Provide the (X, Y) coordinate of the cell's center where the given text is located.  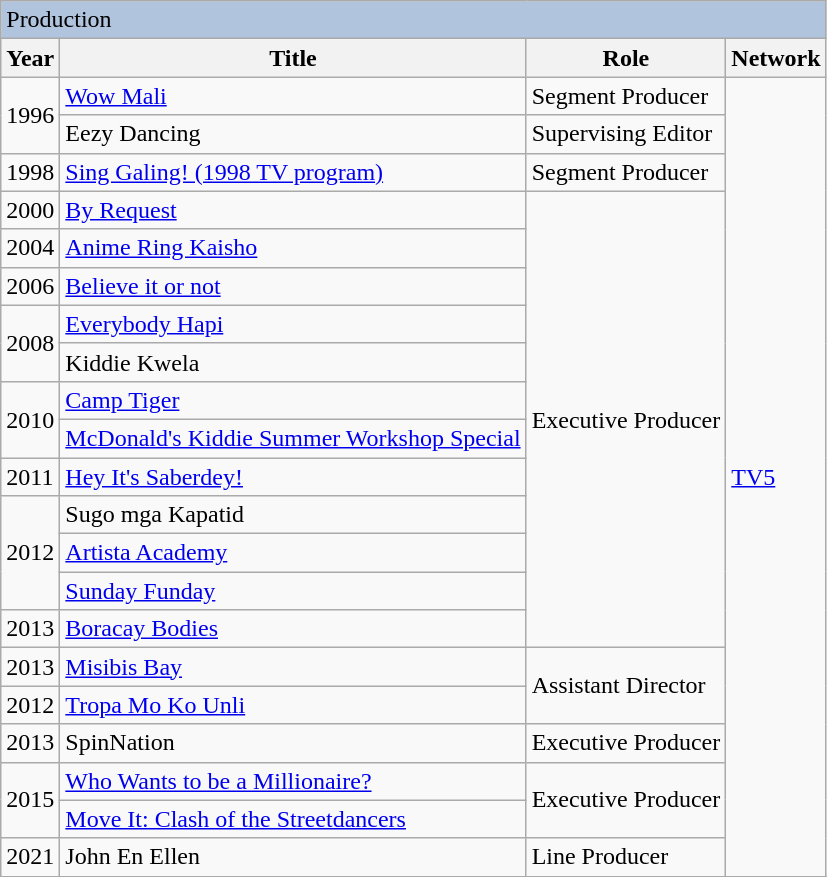
Sunday Funday (293, 591)
John En Ellen (293, 857)
Tropa Mo Ko Unli (293, 705)
2015 (30, 800)
TV5 (776, 476)
Camp Tiger (293, 400)
Believe it or not (293, 286)
2010 (30, 419)
Everybody Hapi (293, 324)
McDonald's Kiddie Summer Workshop Special (293, 438)
Move It: Clash of the Streetdancers (293, 819)
2021 (30, 857)
Year (30, 58)
2004 (30, 248)
2011 (30, 477)
Misibis Bay (293, 667)
Network (776, 58)
Anime Ring Kaisho (293, 248)
2000 (30, 210)
Production (414, 20)
Hey It's Saberdey! (293, 477)
Supervising Editor (626, 134)
Title (293, 58)
By Request (293, 210)
Sugo mga Kapatid (293, 515)
2006 (30, 286)
SpinNation (293, 743)
Wow Mali (293, 96)
Kiddie Kwela (293, 362)
Sing Galing! (1998 TV program) (293, 172)
1996 (30, 115)
Artista Academy (293, 553)
Role (626, 58)
Eezy Dancing (293, 134)
Boracay Bodies (293, 629)
Line Producer (626, 857)
Assistant Director (626, 686)
2008 (30, 343)
Who Wants to be a Millionaire? (293, 781)
1998 (30, 172)
